Output the [x, y] coordinate of the center of the cell containing the given text.  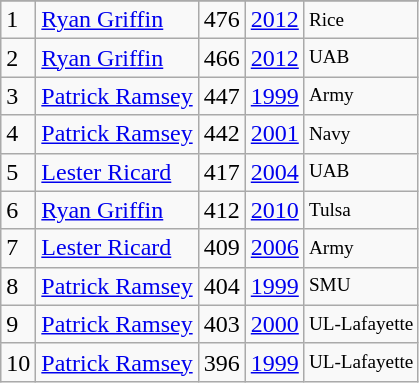
7 [18, 248]
396 [222, 362]
8 [18, 286]
442 [222, 134]
5 [18, 172]
2004 [274, 172]
4 [18, 134]
Navy [361, 134]
Tulsa [361, 210]
2001 [274, 134]
9 [18, 324]
476 [222, 20]
SMU [361, 286]
Rice [361, 20]
2010 [274, 210]
10 [18, 362]
466 [222, 58]
409 [222, 248]
2006 [274, 248]
3 [18, 96]
2000 [274, 324]
6 [18, 210]
404 [222, 286]
403 [222, 324]
1 [18, 20]
447 [222, 96]
417 [222, 172]
412 [222, 210]
2 [18, 58]
